Search for the cell housing the specified text and yield its [X, Y] center coordinate. 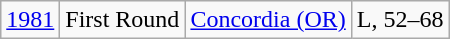
First Round [122, 20]
Concordia (OR) [268, 20]
1981 [30, 20]
L, 52–68 [400, 20]
